Extract the (X, Y) coordinate from the center of the cell holding the provided text.  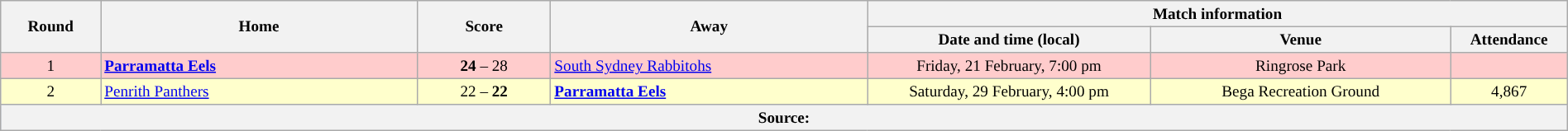
1 (51, 66)
Venue (1300, 40)
Away (710, 26)
Source: (784, 118)
Date and time (local) (1009, 40)
4,867 (1508, 91)
Match information (1217, 14)
22 – 22 (485, 91)
Bega Recreation Ground (1300, 91)
2 (51, 91)
Round (51, 26)
Home (260, 26)
Friday, 21 February, 7:00 pm (1009, 66)
Penrith Panthers (260, 91)
Saturday, 29 February, 4:00 pm (1009, 91)
Attendance (1508, 40)
24 – 28 (485, 66)
Score (485, 26)
Ringrose Park (1300, 66)
South Sydney Rabbitohs (710, 66)
